Detect which cell encompasses the target text, then output its (x, y) center coordinate. 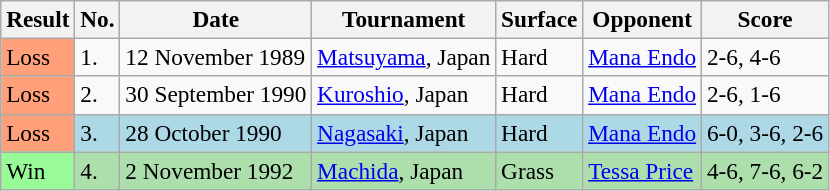
Surface (540, 19)
30 September 1990 (216, 95)
Result (38, 19)
Opponent (642, 19)
Nagasaki, Japan (404, 133)
2-6, 1-6 (766, 95)
Machida, Japan (404, 170)
2 November 1992 (216, 170)
Matsuyama, Japan (404, 57)
3. (98, 133)
1. (98, 57)
2. (98, 95)
4. (98, 170)
6-0, 3-6, 2-6 (766, 133)
2-6, 4-6 (766, 57)
Tessa Price (642, 170)
4-6, 7-6, 6-2 (766, 170)
No. (98, 19)
Date (216, 19)
Tournament (404, 19)
Score (766, 19)
Win (38, 170)
12 November 1989 (216, 57)
28 October 1990 (216, 133)
Kuroshio, Japan (404, 95)
Grass (540, 170)
